Identify which cell holds the provided text, then report its [x, y] central coordinate. 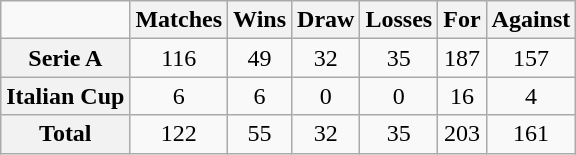
Matches [179, 20]
16 [462, 96]
49 [260, 58]
203 [462, 134]
For [462, 20]
157 [531, 58]
Total [66, 134]
122 [179, 134]
4 [531, 96]
Against [531, 20]
Serie A [66, 58]
Wins [260, 20]
Losses [399, 20]
55 [260, 134]
Italian Cup [66, 96]
Draw [326, 20]
187 [462, 58]
161 [531, 134]
116 [179, 58]
